For the text-containing cell, return its midpoint in (x, y) coordinate format. 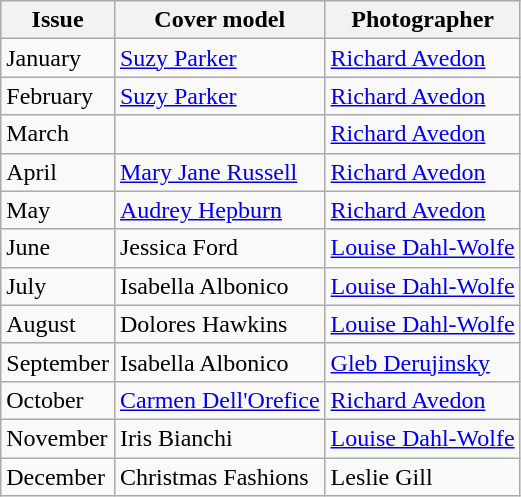
Dolores Hawkins (220, 324)
Gleb Derujinsky (422, 362)
April (58, 172)
October (58, 400)
Issue (58, 20)
May (58, 210)
Mary Jane Russell (220, 172)
March (58, 134)
Audrey Hepburn (220, 210)
Photographer (422, 20)
Christmas Fashions (220, 477)
Carmen Dell'Orefice (220, 400)
Iris Bianchi (220, 438)
July (58, 286)
August (58, 324)
June (58, 248)
September (58, 362)
Jessica Ford (220, 248)
January (58, 58)
February (58, 96)
November (58, 438)
December (58, 477)
Cover model (220, 20)
Leslie Gill (422, 477)
